Scan for the cell matching the given text and deliver its [x, y] coordinate at center. 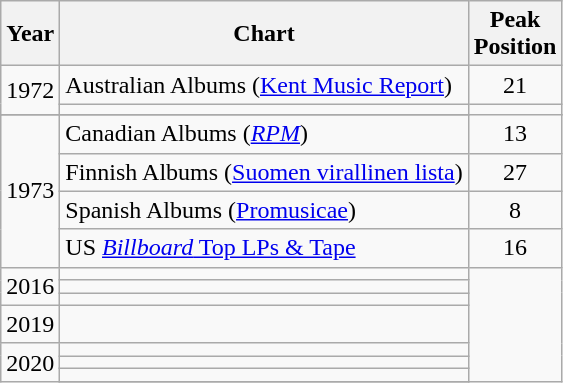
Finnish Albums (Suomen virallinen lista) [264, 172]
US Billboard Top LPs & Tape [264, 248]
27 [515, 172]
Chart [264, 34]
Australian Albums (Kent Music Report) [264, 85]
16 [515, 248]
21 [515, 85]
2019 [30, 324]
8 [515, 210]
Canadian Albums (RPM) [264, 134]
13 [515, 134]
1972 [30, 90]
Spanish Albums (Promusicae) [264, 210]
1973 [30, 191]
2020 [30, 362]
PeakPosition [515, 34]
2016 [30, 286]
Year [30, 34]
